Return (X, Y) of the center of cell containing provided text 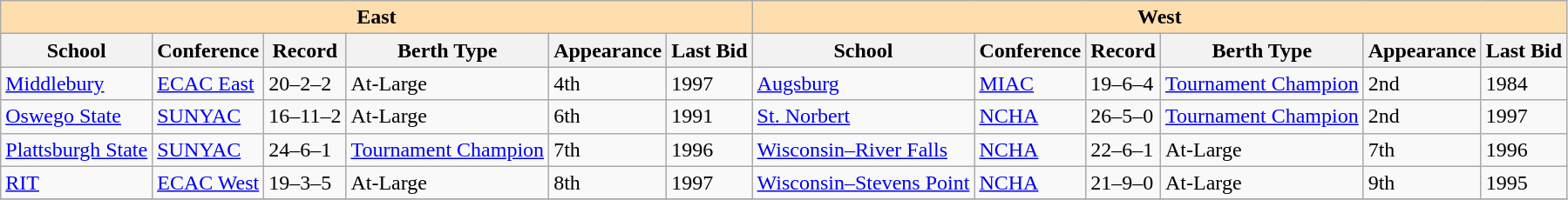
20–2–2 (305, 83)
ECAC West (208, 183)
Middlebury (77, 83)
1995 (1524, 183)
1984 (1524, 83)
9th (1422, 183)
RIT (77, 183)
Wisconsin–Stevens Point (863, 183)
22–6–1 (1123, 150)
West (1159, 17)
4th (608, 83)
24–6–1 (305, 150)
1991 (709, 117)
21–9–0 (1123, 183)
Augsburg (863, 83)
MIAC (1030, 83)
Wisconsin–River Falls (863, 150)
19–3–5 (305, 183)
6th (608, 117)
8th (608, 183)
ECAC East (208, 83)
East (377, 17)
26–5–0 (1123, 117)
16–11–2 (305, 117)
19–6–4 (1123, 83)
Oswego State (77, 117)
Plattsburgh State (77, 150)
St. Norbert (863, 117)
